Pinpoint the cell where the given text exists, returning its [X, Y] midpoint coordinate. 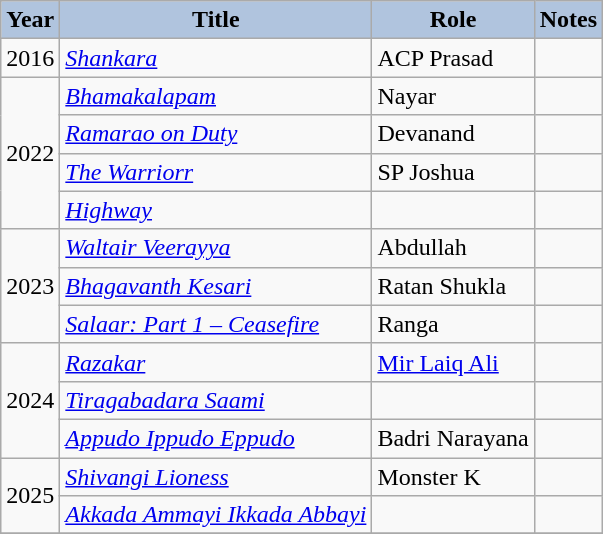
Mir Laiq Ali [453, 362]
Ramarao on Duty [216, 134]
Waltair Veerayya [216, 248]
Ratan Shukla [453, 286]
Akkada Ammayi Ikkada Abbayi [216, 515]
Shivangi Lioness [216, 477]
Year [30, 20]
Title [216, 20]
2023 [30, 286]
Abdullah [453, 248]
Highway [216, 210]
Razakar [216, 362]
Role [453, 20]
2025 [30, 496]
Bhagavanth Kesari [216, 286]
Bhamakalapam [216, 96]
2022 [30, 153]
Devanand [453, 134]
Ranga [453, 324]
2016 [30, 58]
Shankara [216, 58]
SP Joshua [453, 172]
ACP Prasad [453, 58]
Salaar: Part 1 – Ceasefire [216, 324]
Tiragabadara Saami [216, 400]
Badri Narayana [453, 438]
Monster K [453, 477]
The Warriorr [216, 172]
2024 [30, 400]
Notes [568, 20]
Nayar [453, 96]
Appudo Ippudo Eppudo [216, 438]
